Extract the (X, Y) coordinate from the center of the cell holding the provided text.  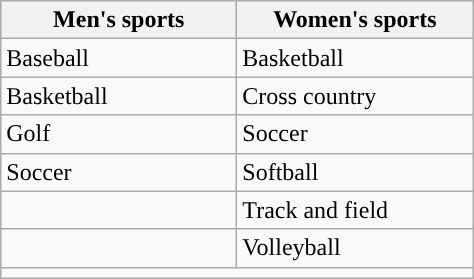
Cross country (355, 96)
Softball (355, 172)
Volleyball (355, 248)
Women's sports (355, 20)
Track and field (355, 210)
Men's sports (119, 20)
Golf (119, 134)
Baseball (119, 58)
